Locate the cell with the specified text and output its (x, y) center coordinate. 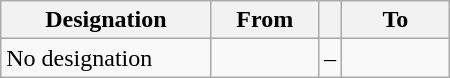
From (265, 20)
Designation (106, 20)
No designation (106, 58)
To (396, 20)
– (330, 58)
